Find where the given text appears and provide that cell's center as [X, Y] coordinate. 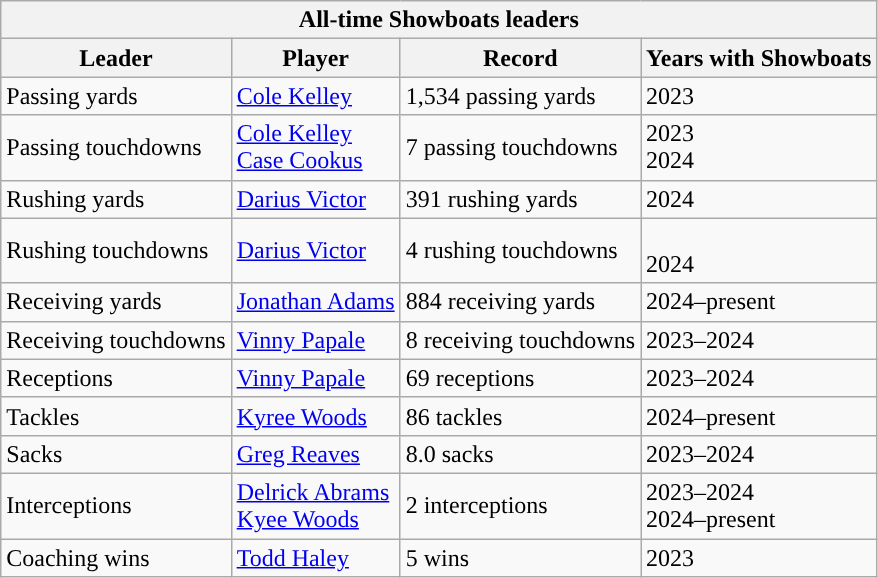
Jonathan Adams [316, 302]
Greg Reaves [316, 454]
Leader [116, 58]
69 receptions [520, 378]
Record [520, 58]
20232024 [759, 148]
8.0 sacks [520, 454]
Cole KelleyCase Cookus [316, 148]
Receptions [116, 378]
2 interceptions [520, 506]
Rushing touchdowns [116, 250]
4 rushing touchdowns [520, 250]
5 wins [520, 557]
Coaching wins [116, 557]
Passing touchdowns [116, 148]
Receiving yards [116, 302]
All-time Showboats leaders [439, 20]
8 receiving touchdowns [520, 340]
Passing yards [116, 96]
Years with Showboats [759, 58]
Sacks [116, 454]
391 rushing yards [520, 199]
Rushing yards [116, 199]
884 receiving yards [520, 302]
2023–20242024–present [759, 506]
Cole Kelley [316, 96]
1,534 passing yards [520, 96]
Receiving touchdowns [116, 340]
Tackles [116, 416]
86 tackles [520, 416]
Kyree Woods [316, 416]
Player [316, 58]
Delrick AbramsKyee Woods [316, 506]
Interceptions [116, 506]
Todd Haley [316, 557]
7 passing touchdowns [520, 148]
